For the text-containing cell, return its midpoint in [X, Y] coordinate format. 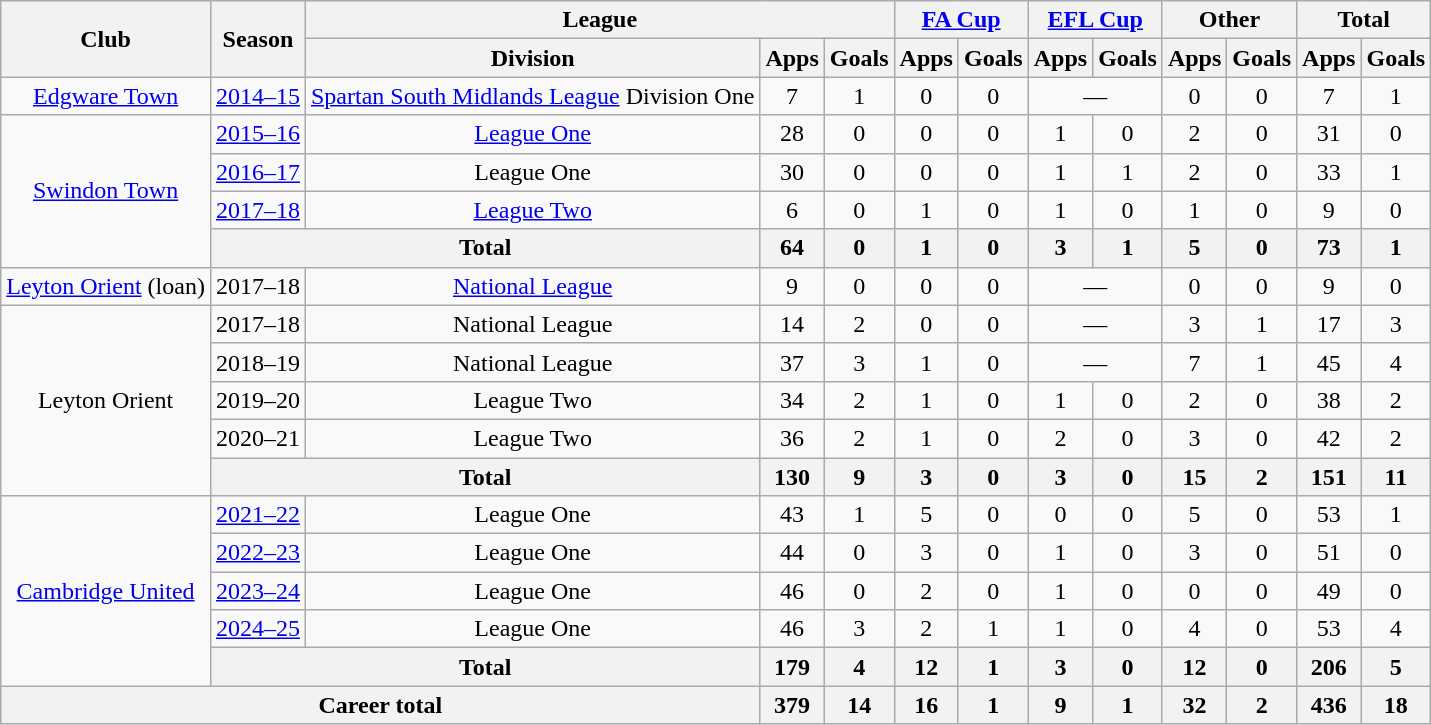
151 [1329, 477]
379 [792, 705]
2020–21 [258, 438]
Cambridge United [106, 591]
Swindon Town [106, 191]
42 [1329, 438]
EFL Cup [1095, 20]
36 [792, 438]
11 [1396, 477]
73 [1329, 248]
34 [792, 400]
6 [792, 210]
2014–15 [258, 96]
2022–23 [258, 553]
45 [1329, 362]
Season [258, 39]
179 [792, 667]
Spartan South Midlands League Division One [532, 96]
2016–17 [258, 172]
44 [792, 553]
64 [792, 248]
17 [1329, 324]
Leyton Orient (loan) [106, 286]
2018–19 [258, 362]
43 [792, 515]
2024–25 [258, 629]
51 [1329, 553]
Career total [380, 705]
League [600, 20]
18 [1396, 705]
206 [1329, 667]
31 [1329, 134]
130 [792, 477]
32 [1194, 705]
2021–22 [258, 515]
436 [1329, 705]
Edgware Town [106, 96]
2019–20 [258, 400]
2015–16 [258, 134]
Division [532, 58]
16 [926, 705]
Other [1229, 20]
38 [1329, 400]
15 [1194, 477]
37 [792, 362]
2023–24 [258, 591]
FA Cup [961, 20]
28 [792, 134]
30 [792, 172]
Leyton Orient [106, 400]
49 [1329, 591]
33 [1329, 172]
Club [106, 39]
